Scan for the cell matching the given text and deliver its (X, Y) coordinate at center. 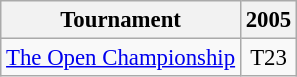
Tournament (121, 20)
The Open Championship (121, 58)
2005 (268, 20)
T23 (268, 58)
